From the cell containing the given text, extract its center point as [x, y] coordinate. 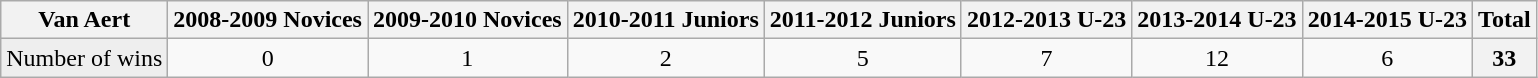
2008-2009 Novices [268, 20]
7 [1046, 58]
Total [1505, 20]
Van Aert [84, 20]
2013-2014 U-23 [1217, 20]
2011-2012 Juniors [862, 20]
2009-2010 Novices [468, 20]
2 [666, 58]
0 [268, 58]
12 [1217, 58]
1 [468, 58]
Number of wins [84, 58]
2014-2015 U-23 [1387, 20]
2012-2013 U-23 [1046, 20]
6 [1387, 58]
2010-2011 Juniors [666, 20]
33 [1505, 58]
5 [862, 58]
